Extract the [x, y] coordinate from the center of the cell holding the provided text.  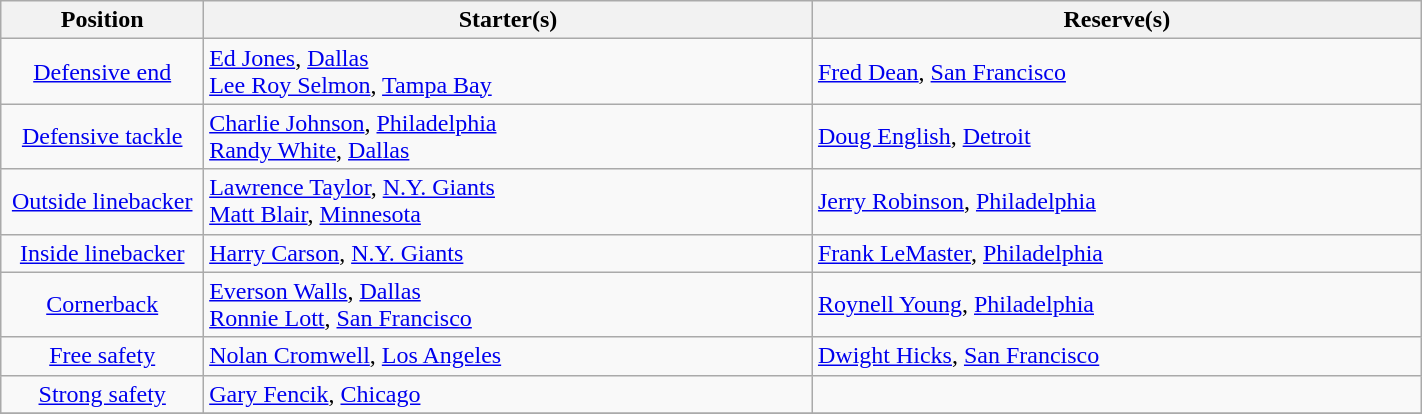
Everson Walls, Dallas Ronnie Lott, San Francisco [508, 304]
Defensive end [102, 72]
Cornerback [102, 304]
Gary Fencik, Chicago [508, 394]
Doug English, Detroit [1116, 136]
Defensive tackle [102, 136]
Frank LeMaster, Philadelphia [1116, 253]
Starter(s) [508, 20]
Harry Carson, N.Y. Giants [508, 253]
Lawrence Taylor, N.Y. Giants Matt Blair, Minnesota [508, 202]
Position [102, 20]
Jerry Robinson, Philadelphia [1116, 202]
Roynell Young, Philadelphia [1116, 304]
Reserve(s) [1116, 20]
Nolan Cromwell, Los Angeles [508, 356]
Charlie Johnson, Philadelphia Randy White, Dallas [508, 136]
Free safety [102, 356]
Fred Dean, San Francisco [1116, 72]
Ed Jones, Dallas Lee Roy Selmon, Tampa Bay [508, 72]
Inside linebacker [102, 253]
Dwight Hicks, San Francisco [1116, 356]
Strong safety [102, 394]
Outside linebacker [102, 202]
